Scan for the cell matching the given text and deliver its [X, Y] coordinate at center. 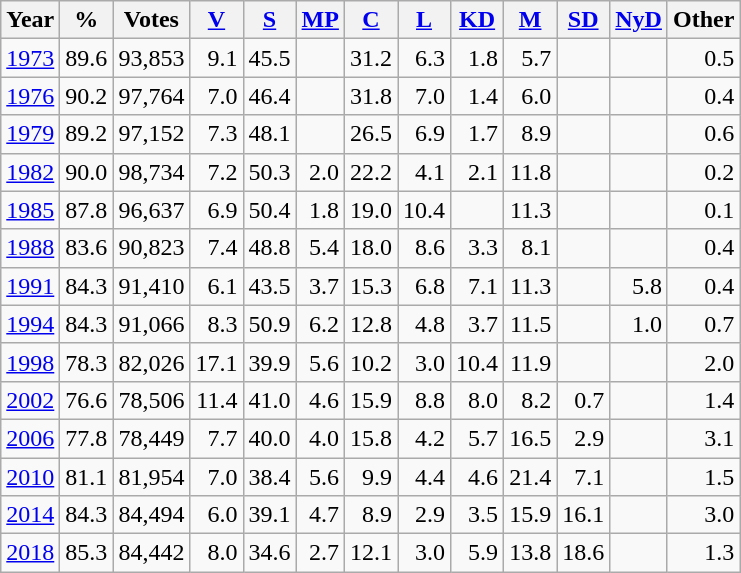
0.1 [703, 210]
93,853 [152, 58]
48.1 [270, 134]
12.8 [370, 324]
SD [584, 20]
2006 [30, 438]
83.6 [86, 248]
11.9 [530, 362]
7.3 [216, 134]
8.1 [530, 248]
1979 [30, 134]
77.8 [86, 438]
0.2 [703, 172]
91,410 [152, 286]
1985 [30, 210]
Year [30, 20]
18.6 [584, 553]
15.8 [370, 438]
8.8 [424, 400]
V [216, 20]
0.6 [703, 134]
89.6 [86, 58]
16.5 [530, 438]
2002 [30, 400]
3.1 [703, 438]
81.1 [86, 477]
1982 [30, 172]
10.2 [370, 362]
82,026 [152, 362]
90.0 [86, 172]
1988 [30, 248]
8.2 [530, 400]
% [86, 20]
11.8 [530, 172]
M [530, 20]
7.2 [216, 172]
39.9 [270, 362]
1991 [30, 286]
90.2 [86, 96]
96,637 [152, 210]
6.3 [424, 58]
1998 [30, 362]
9.1 [216, 58]
78.3 [86, 362]
5.4 [320, 248]
34.6 [270, 553]
87.8 [86, 210]
48.8 [270, 248]
4.2 [424, 438]
97,152 [152, 134]
2014 [30, 515]
43.5 [270, 286]
26.5 [370, 134]
4.1 [424, 172]
31.2 [370, 58]
39.1 [270, 515]
1.7 [478, 134]
KD [478, 20]
2018 [30, 553]
8.6 [424, 248]
46.4 [270, 96]
1976 [30, 96]
89.2 [86, 134]
Votes [152, 20]
3.3 [478, 248]
16.1 [584, 515]
1994 [30, 324]
84,494 [152, 515]
7.4 [216, 248]
6.2 [320, 324]
4.8 [424, 324]
91,066 [152, 324]
50.3 [270, 172]
18.0 [370, 248]
4.0 [320, 438]
Other [703, 20]
19.0 [370, 210]
81,954 [152, 477]
1.5 [703, 477]
1973 [30, 58]
22.2 [370, 172]
5.9 [478, 553]
2.1 [478, 172]
NyD [639, 20]
4.4 [424, 477]
31.8 [370, 96]
41.0 [270, 400]
13.8 [530, 553]
L [424, 20]
11.4 [216, 400]
7.7 [216, 438]
98,734 [152, 172]
3.5 [478, 515]
78,506 [152, 400]
21.4 [530, 477]
97,764 [152, 96]
38.4 [270, 477]
2010 [30, 477]
17.1 [216, 362]
8.3 [216, 324]
6.1 [216, 286]
1.3 [703, 553]
50.4 [270, 210]
78,449 [152, 438]
11.5 [530, 324]
4.7 [320, 515]
85.3 [86, 553]
15.3 [370, 286]
2.7 [320, 553]
90,823 [152, 248]
50.9 [270, 324]
45.5 [270, 58]
6.8 [424, 286]
5.8 [639, 286]
84,442 [152, 553]
0.5 [703, 58]
S [270, 20]
1.0 [639, 324]
12.1 [370, 553]
C [370, 20]
MP [320, 20]
9.9 [370, 477]
40.0 [270, 438]
76.6 [86, 400]
